Provide the [X, Y] coordinate of the cell's center where the given text is located.  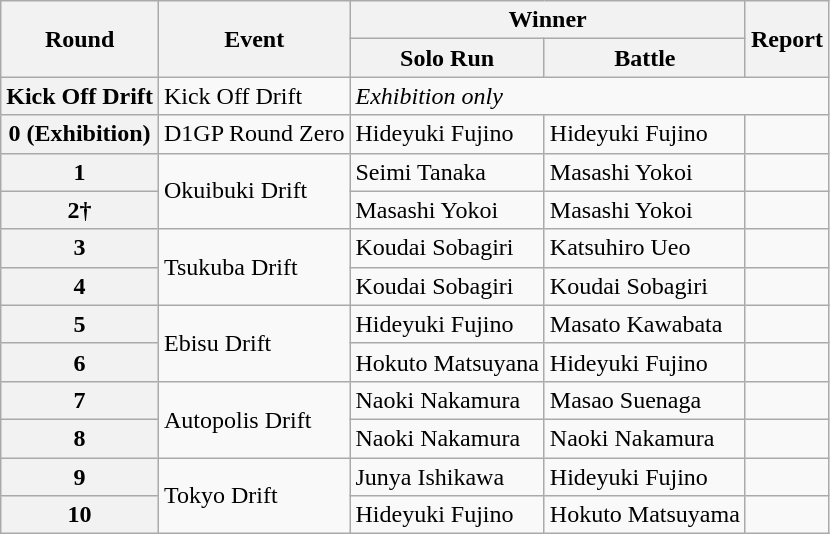
Ebisu Drift [254, 343]
Hokuto Matsuyama [644, 515]
Seimi Tanaka [447, 172]
Hokuto Matsuyana [447, 362]
Katsuhiro Ueo [644, 248]
Battle [644, 58]
D1GP Round Zero [254, 134]
9 [80, 477]
8 [80, 438]
5 [80, 324]
Event [254, 39]
Junya Ishikawa [447, 477]
Exhibition only [589, 96]
Tsukuba Drift [254, 267]
Solo Run [447, 58]
3 [80, 248]
10 [80, 515]
Round [80, 39]
1 [80, 172]
0 (Exhibition) [80, 134]
Winner [548, 20]
Autopolis Drift [254, 419]
2† [80, 210]
Masato Kawabata [644, 324]
Masao Suenaga [644, 400]
6 [80, 362]
Tokyo Drift [254, 496]
4 [80, 286]
7 [80, 400]
Okuibuki Drift [254, 191]
Report [786, 39]
